Extract the (x, y) coordinate from the center of the cell holding the provided text.  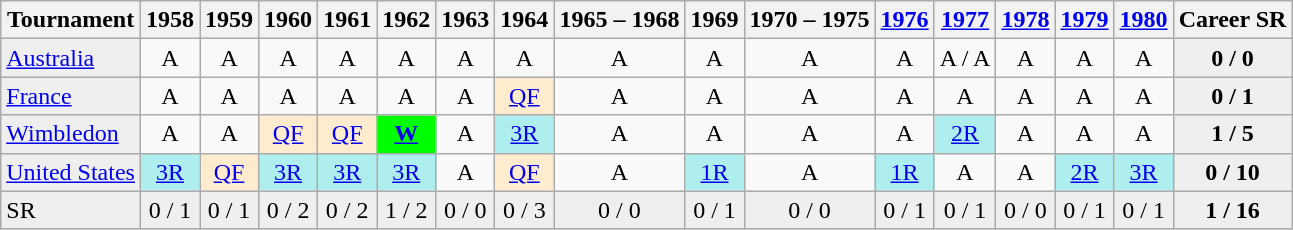
1965 – 1968 (620, 20)
0 / 3 (524, 210)
1960 (288, 20)
Australia (71, 58)
1963 (466, 20)
United States (71, 172)
W (406, 134)
1959 (230, 20)
1980 (1144, 20)
A / A (965, 58)
0 / 10 (1232, 172)
1 / 5 (1232, 134)
1969 (714, 20)
1 / 2 (406, 210)
Wimbledon (71, 134)
1970 – 1975 (810, 20)
Career SR (1232, 20)
1958 (170, 20)
1976 (904, 20)
France (71, 96)
1978 (1026, 20)
1962 (406, 20)
1964 (524, 20)
1 / 16 (1232, 210)
1979 (1084, 20)
1961 (348, 20)
1977 (965, 20)
Tournament (71, 20)
SR (71, 210)
